Identify which cell holds the provided text, then report its [X, Y] central coordinate. 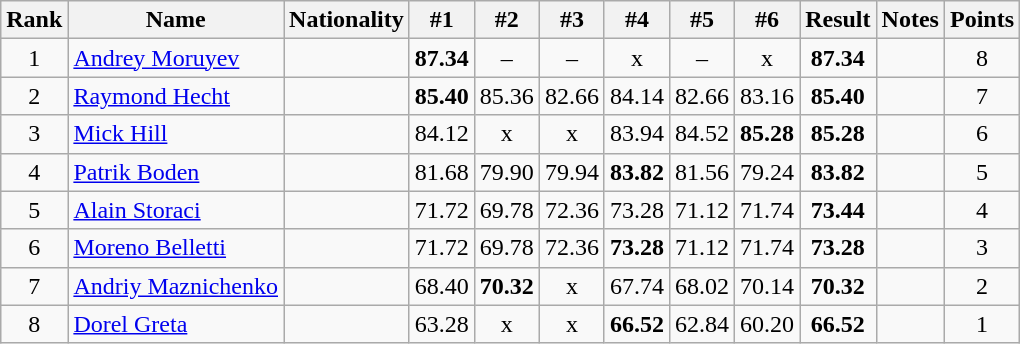
84.14 [636, 96]
#4 [636, 20]
#6 [768, 20]
81.56 [702, 172]
Andriy Maznichenko [176, 286]
84.12 [442, 134]
#1 [442, 20]
Points [982, 20]
Dorel Greta [176, 324]
#5 [702, 20]
79.24 [768, 172]
#2 [506, 20]
84.52 [702, 134]
Rank [34, 20]
Alain Storaci [176, 210]
63.28 [442, 324]
79.90 [506, 172]
83.16 [768, 96]
Moreno Belletti [176, 248]
60.20 [768, 324]
79.94 [572, 172]
67.74 [636, 286]
Andrey Moruyev [176, 58]
68.40 [442, 286]
Name [176, 20]
Raymond Hecht [176, 96]
Mick Hill [176, 134]
#3 [572, 20]
Notes [910, 20]
73.44 [838, 210]
Nationality [347, 20]
62.84 [702, 324]
85.36 [506, 96]
68.02 [702, 286]
81.68 [442, 172]
Patrik Boden [176, 172]
70.14 [768, 286]
Result [838, 20]
83.94 [636, 134]
